Search for the cell housing the specified text and yield its [x, y] center coordinate. 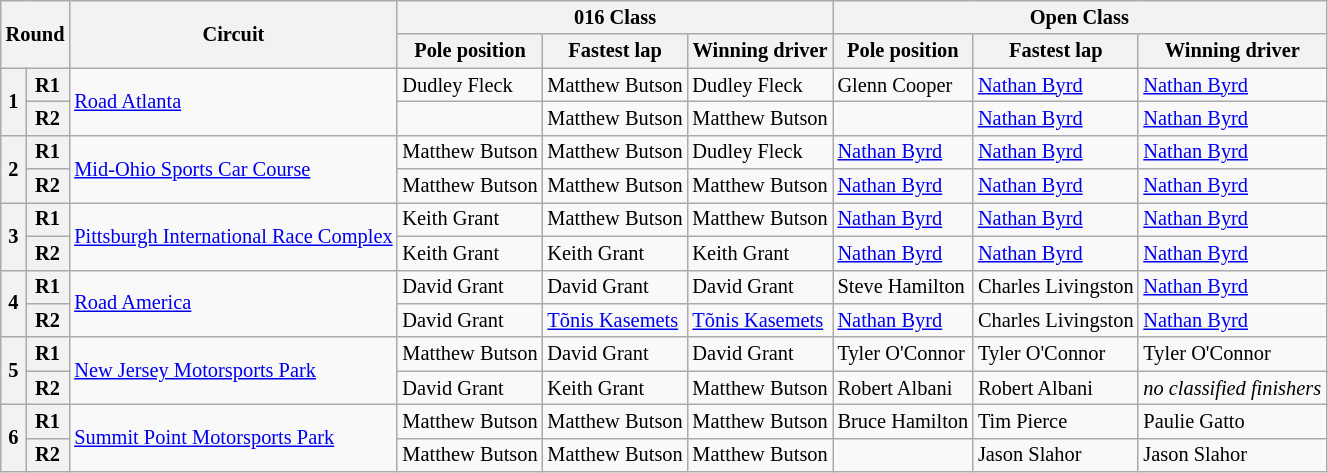
no classified finishers [1232, 388]
1 [14, 102]
6 [14, 438]
Circuit [233, 34]
Tim Pierce [1056, 421]
2 [14, 168]
5 [14, 370]
Glenn Cooper [903, 85]
New Jersey Motorsports Park [233, 370]
Steve Hamilton [903, 287]
016 Class [614, 17]
Mid-Ohio Sports Car Course [233, 168]
3 [14, 236]
Pittsburgh International Race Complex [233, 236]
Round [36, 34]
Summit Point Motorsports Park [233, 438]
Paulie Gatto [1232, 421]
Road America [233, 304]
Road Atlanta [233, 102]
Open Class [1080, 17]
4 [14, 304]
Bruce Hamilton [903, 421]
